Capture the cell that displays the provided text and extract its (x, y) central coordinate. 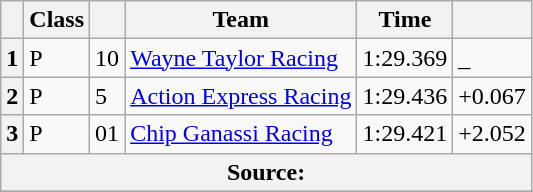
Class (57, 20)
3 (12, 134)
Time (405, 20)
Team (241, 20)
Chip Ganassi Racing (241, 134)
10 (108, 58)
+0.067 (492, 96)
1 (12, 58)
2 (12, 96)
+2.052 (492, 134)
_ (492, 58)
1:29.369 (405, 58)
Source: (266, 172)
Wayne Taylor Racing (241, 58)
1:29.436 (405, 96)
Action Express Racing (241, 96)
1:29.421 (405, 134)
5 (108, 96)
01 (108, 134)
